Pinpoint the cell where the given text exists, returning its [x, y] midpoint coordinate. 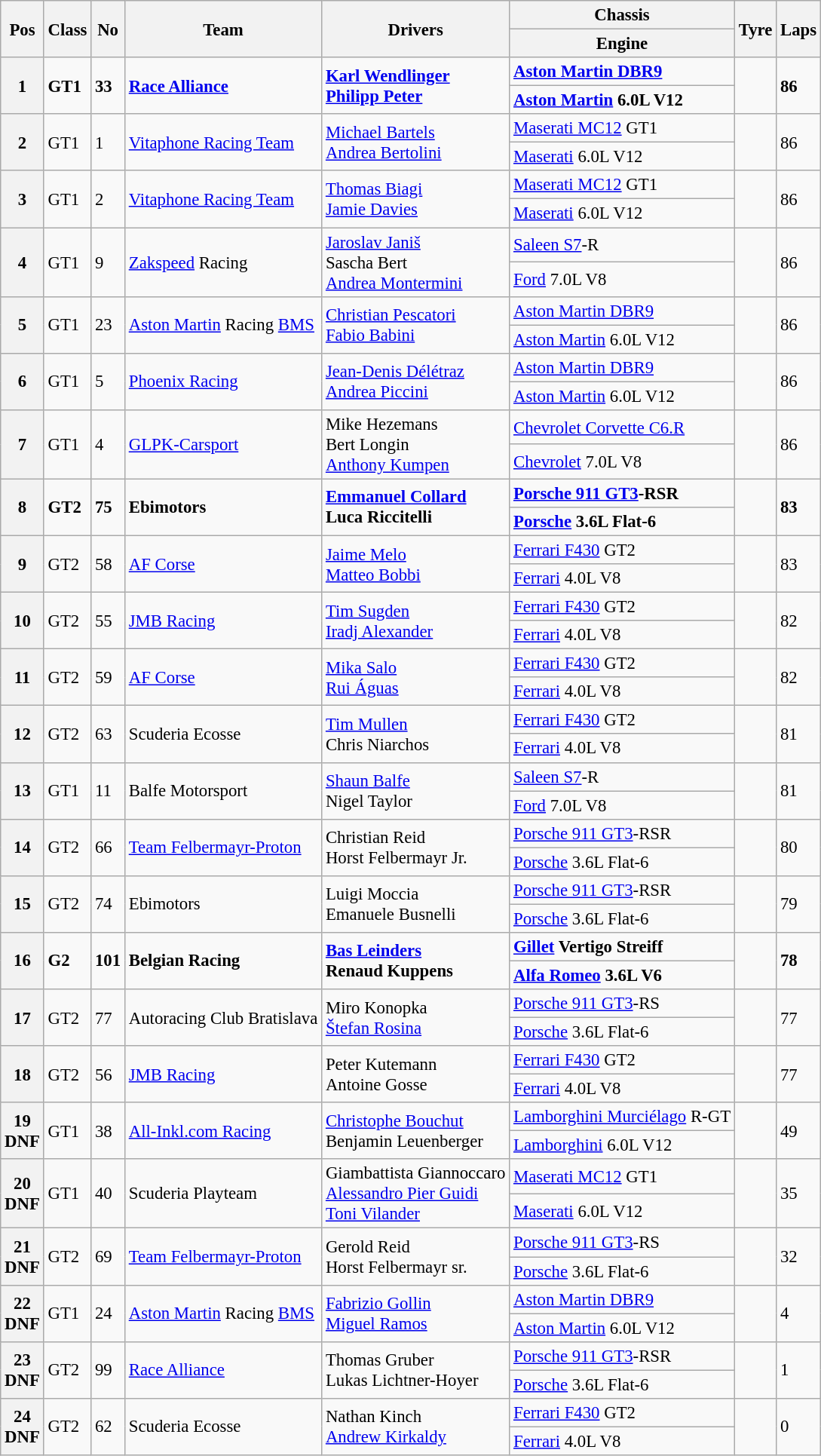
Engine [623, 44]
Jaroslav Janiš Sascha Bert Andrea Montermini [416, 262]
Miro Konopka Štefan Rosina [416, 1018]
Thomas Gruber Lukas Lichtner-Hoyer [416, 1369]
78 [799, 961]
Christian Pescatori Fabio Babini [416, 324]
Mika Salo Rui Águas [416, 677]
62 [109, 1427]
No [109, 29]
35 [799, 1194]
Tim Sugden Iradj Alexander [416, 621]
79 [799, 905]
Giambattista Giannoccaro Alessandro Pier Guidi Toni Vilander [416, 1194]
Pos [23, 29]
Emmanuel Collard Luca Riccitelli [416, 507]
Gerold Reid Horst Felbermayr sr. [416, 1256]
Laps [799, 29]
66 [109, 848]
6 [23, 382]
Tim Mullen Chris Niarchos [416, 734]
20DNF [23, 1194]
23DNF [23, 1369]
22DNF [23, 1313]
Mike Hezemans Bert Longin Anthony Kumpen [416, 445]
G2 [68, 961]
8 [23, 507]
59 [109, 677]
80 [799, 848]
15 [23, 905]
16 [23, 961]
23 [109, 324]
38 [109, 1131]
Balfe Motorsport [223, 790]
99 [109, 1369]
Chassis [623, 15]
0 [799, 1427]
Gillet Vertigo Streiff [623, 947]
Jaime Melo Matteo Bobbi [416, 564]
All-Inkl.com Racing [223, 1131]
Autoracing Club Bratislava [223, 1018]
40 [109, 1194]
56 [109, 1074]
Shaun Balfe Nigel Taylor [416, 790]
74 [109, 905]
Lamborghini 6.0L V12 [623, 1145]
14 [23, 848]
7 [23, 445]
58 [109, 564]
12 [23, 734]
33 [109, 86]
Christian Reid Horst Felbermayr Jr. [416, 848]
55 [109, 621]
Chevrolet 7.0L V8 [623, 461]
3 [23, 199]
Luigi Moccia Emanuele Busnelli [416, 905]
Belgian Racing [223, 961]
63 [109, 734]
69 [109, 1256]
Scuderia Playteam [223, 1194]
Tyre [755, 29]
10 [23, 621]
Christophe Bouchut Benjamin Leuenberger [416, 1131]
Nathan Kinch Andrew Kirkaldy [416, 1427]
Fabrizio Gollin Miguel Ramos [416, 1313]
75 [109, 507]
49 [799, 1131]
32 [799, 1256]
19DNF [23, 1131]
Zakspeed Racing [223, 262]
Phoenix Racing [223, 382]
Lamborghini Murciélago R-GT [623, 1117]
GLPK-Carsport [223, 445]
Thomas Biagi Jamie Davies [416, 199]
13 [23, 790]
Peter Kutemann Antoine Gosse [416, 1074]
24 [109, 1313]
18 [23, 1074]
Karl Wendlinger Philipp Peter [416, 86]
Chevrolet Corvette C6.R [623, 428]
Michael Bartels Andrea Bertolini [416, 142]
17 [23, 1018]
Bas Leinders Renaud Kuppens [416, 961]
24DNF [23, 1427]
101 [109, 961]
Drivers [416, 29]
Class [68, 29]
Alfa Romeo 3.6L V6 [623, 975]
21DNF [23, 1256]
Jean-Denis Délétraz Andrea Piccini [416, 382]
Team [223, 29]
